Scan for the cell matching the given text and deliver its (X, Y) coordinate at center. 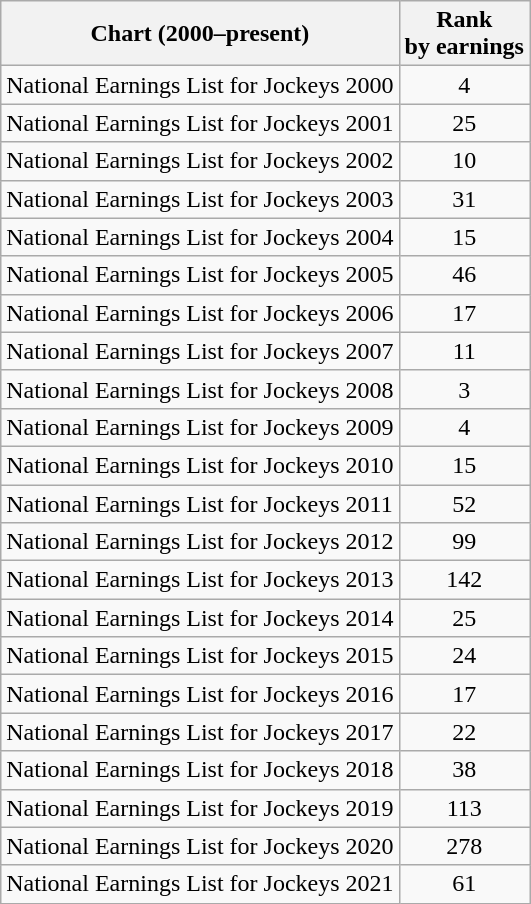
National Earnings List for Jockeys 2021 (200, 884)
National Earnings List for Jockeys 2020 (200, 846)
National Earnings List for Jockeys 2003 (200, 199)
10 (464, 161)
24 (464, 656)
National Earnings List for Jockeys 2008 (200, 389)
National Earnings List for Jockeys 2014 (200, 618)
National Earnings List for Jockeys 2013 (200, 580)
National Earnings List for Jockeys 2017 (200, 732)
National Earnings List for Jockeys 2016 (200, 694)
52 (464, 503)
31 (464, 199)
278 (464, 846)
22 (464, 732)
99 (464, 542)
National Earnings List for Jockeys 2012 (200, 542)
National Earnings List for Jockeys 2000 (200, 85)
113 (464, 808)
National Earnings List for Jockeys 2010 (200, 465)
11 (464, 351)
National Earnings List for Jockeys 2004 (200, 237)
3 (464, 389)
Chart (2000–present) (200, 34)
National Earnings List for Jockeys 2011 (200, 503)
National Earnings List for Jockeys 2007 (200, 351)
Rankby earnings (464, 34)
National Earnings List for Jockeys 2005 (200, 275)
46 (464, 275)
National Earnings List for Jockeys 2002 (200, 161)
National Earnings List for Jockeys 2019 (200, 808)
61 (464, 884)
38 (464, 770)
National Earnings List for Jockeys 2006 (200, 313)
National Earnings List for Jockeys 2018 (200, 770)
National Earnings List for Jockeys 2001 (200, 123)
National Earnings List for Jockeys 2009 (200, 427)
142 (464, 580)
National Earnings List for Jockeys 2015 (200, 656)
